Capture the cell that displays the provided text and extract its (x, y) central coordinate. 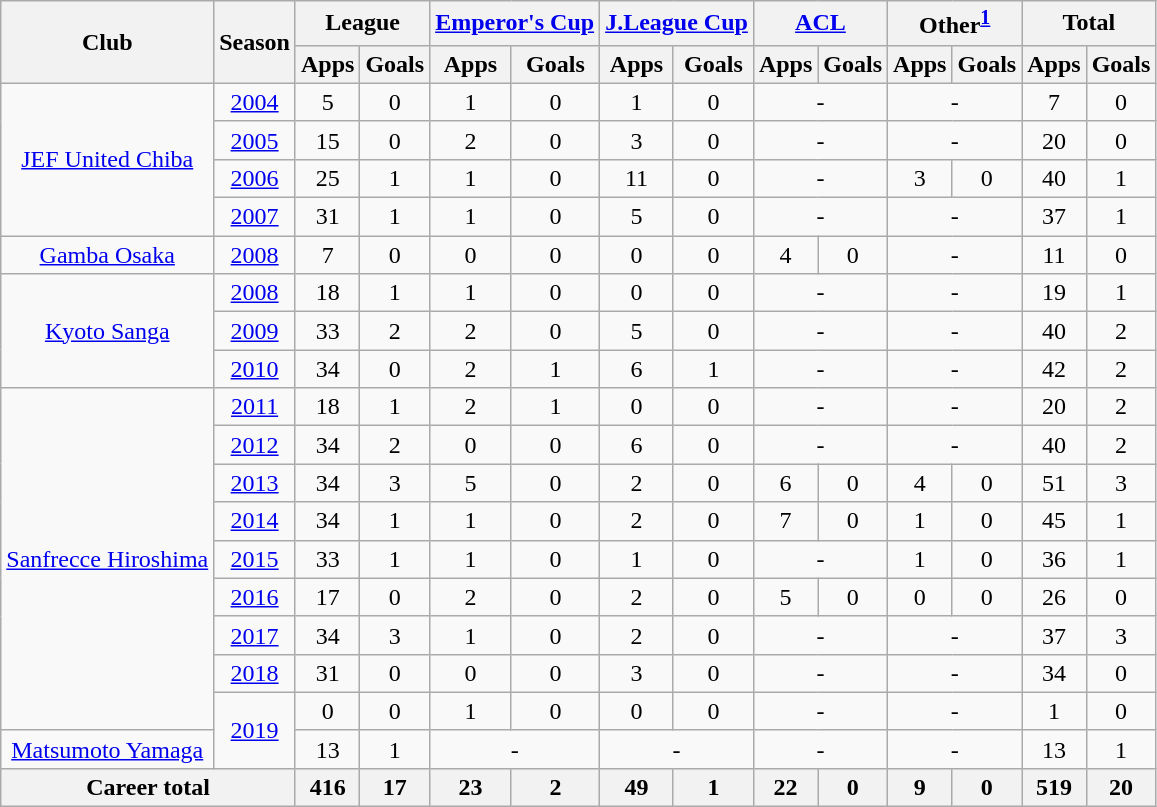
2016 (255, 597)
JEF United Chiba (108, 159)
15 (327, 140)
2012 (255, 445)
416 (327, 787)
Emperor's Cup (515, 24)
42 (1054, 369)
J.League Cup (677, 24)
2013 (255, 483)
Other1 (955, 24)
Kyoto Sanga (108, 331)
2018 (255, 673)
36 (1054, 559)
2015 (255, 559)
19 (1054, 293)
Gamba Osaka (108, 255)
25 (327, 178)
2004 (255, 102)
2007 (255, 217)
Matsumoto Yamaga (108, 749)
2017 (255, 635)
League (362, 24)
2019 (255, 730)
22 (785, 787)
2005 (255, 140)
ACL (820, 24)
9 (920, 787)
Season (255, 42)
49 (637, 787)
23 (471, 787)
2006 (255, 178)
45 (1054, 521)
519 (1054, 787)
2014 (255, 521)
Total (1089, 24)
2011 (255, 407)
26 (1054, 597)
2010 (255, 369)
Club (108, 42)
2009 (255, 331)
51 (1054, 483)
Sanfrecce Hiroshima (108, 560)
Career total (148, 787)
